Determine the (x, y) coordinate at the center of the cell enclosing the given text.  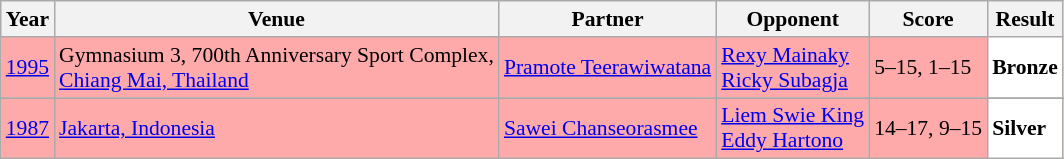
Bronze (1025, 68)
Rexy Mainaky Ricky Subagja (792, 68)
Result (1025, 19)
Gymnasium 3, 700th Anniversary Sport Complex,Chiang Mai, Thailand (276, 68)
Jakarta, Indonesia (276, 128)
5–15, 1–15 (928, 68)
Opponent (792, 19)
14–17, 9–15 (928, 128)
Pramote Teerawiwatana (608, 68)
Partner (608, 19)
1995 (28, 68)
Year (28, 19)
Silver (1025, 128)
Liem Swie King Eddy Hartono (792, 128)
Score (928, 19)
Venue (276, 19)
Sawei Chanseorasmee (608, 128)
1987 (28, 128)
